Locate the cell with the specified text and output its [x, y] center coordinate. 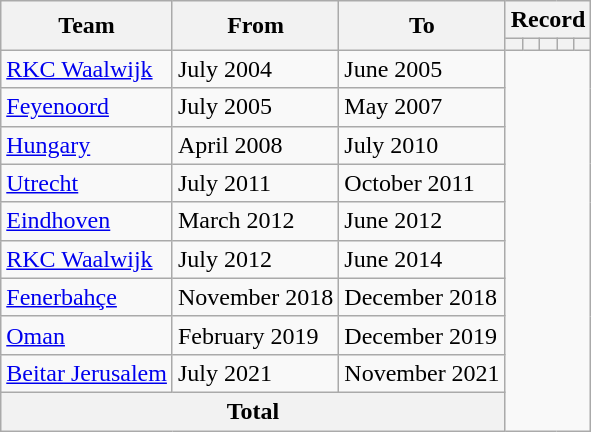
July 2012 [255, 259]
April 2008 [255, 145]
February 2019 [255, 335]
May 2007 [422, 107]
July 2011 [255, 183]
November 2021 [422, 373]
June 2014 [422, 259]
July 2004 [255, 69]
December 2018 [422, 297]
From [255, 26]
Eindhoven [87, 221]
Beitar Jerusalem [87, 373]
Hungary [87, 145]
To [422, 26]
November 2018 [255, 297]
Oman [87, 335]
June 2012 [422, 221]
July 2010 [422, 145]
Feyenoord [87, 107]
June 2005 [422, 69]
March 2012 [255, 221]
July 2021 [255, 373]
Team [87, 26]
Utrecht [87, 183]
Fenerbahçe [87, 297]
Record [548, 20]
October 2011 [422, 183]
July 2005 [255, 107]
December 2019 [422, 335]
Total [253, 411]
